Output the [x, y] coordinate of the center of the cell containing the given text.  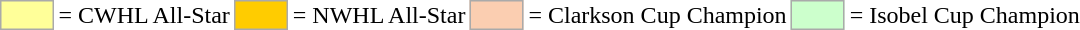
= Clarkson Cup Champion [658, 15]
= NWHL All-Star [379, 15]
= CWHL All-Star [144, 15]
